Pinpoint the cell where the given text exists, returning its (x, y) midpoint coordinate. 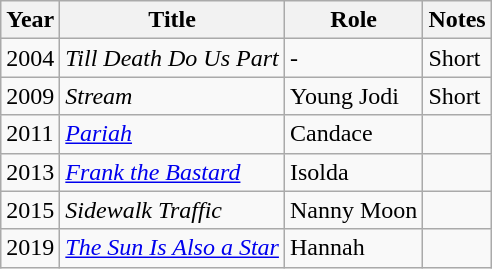
Nanny Moon (353, 210)
Candace (353, 134)
2019 (30, 248)
2009 (30, 96)
Notes (457, 20)
2015 (30, 210)
Title (172, 20)
2013 (30, 172)
The Sun Is Also a Star (172, 248)
2011 (30, 134)
Till Death Do Us Part (172, 58)
Isolda (353, 172)
- (353, 58)
2004 (30, 58)
Role (353, 20)
Young Jodi (353, 96)
Frank the Bastard (172, 172)
Stream (172, 96)
Year (30, 20)
Sidewalk Traffic (172, 210)
Pariah (172, 134)
Hannah (353, 248)
